Determine the [X, Y] coordinate at the center of the cell enclosing the given text.  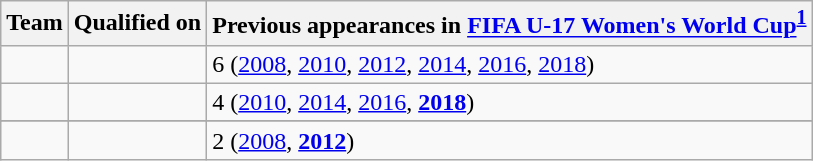
6 (2008, 2010, 2012, 2014, 2016, 2018) [510, 64]
2 (2008, 2012) [510, 140]
Previous appearances in FIFA U-17 Women's World Cup1 [510, 24]
Team [35, 24]
Qualified on [137, 24]
4 (2010, 2014, 2016, 2018) [510, 102]
